Scan for the cell matching the given text and deliver its (X, Y) coordinate at center. 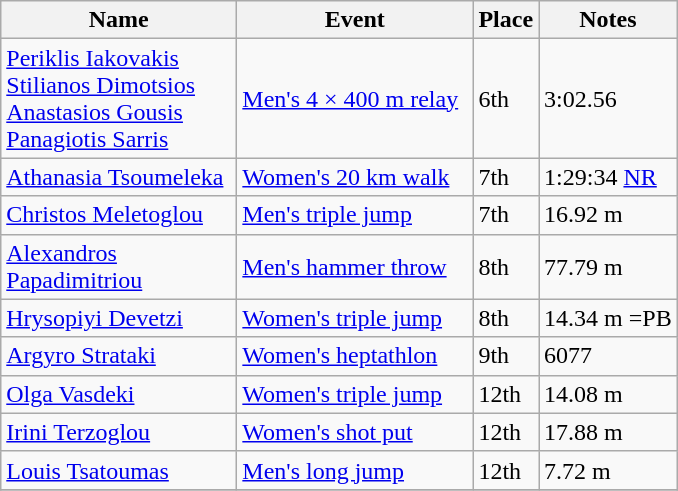
Irini Terzoglou (119, 432)
Men's 4 × 400 m relay (355, 98)
77.79 m (608, 266)
Athanasia Tsoumeleka (119, 177)
1:29:34 NR (608, 177)
Women's heptathlon (355, 356)
Periklis IakovakisStilianos DimotsiosAnastasios GousisPanagiotis Sarris (119, 98)
Notes (608, 20)
Men's triple jump (355, 215)
3:02.56 (608, 98)
Women's shot put (355, 432)
Place (506, 20)
14.34 m =PB (608, 318)
Name (119, 20)
Hrysopiyi Devetzi (119, 318)
Christos Meletoglou (119, 215)
Men's long jump (355, 470)
Alexandros Papadimitriou (119, 266)
14.08 m (608, 394)
Event (355, 20)
Men's hammer throw (355, 266)
6077 (608, 356)
Louis Tsatoumas (119, 470)
7.72 m (608, 470)
Olga Vasdeki (119, 394)
Argyro Strataki (119, 356)
16.92 m (608, 215)
17.88 m (608, 432)
Women's 20 km walk (355, 177)
9th (506, 356)
6th (506, 98)
